Find where the given text appears and provide that cell's center as (x, y) coordinate. 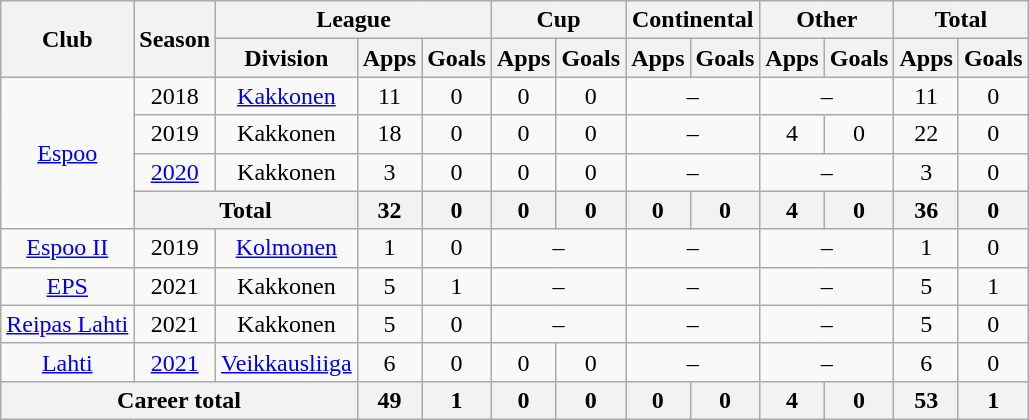
Division (287, 58)
League (354, 20)
2018 (175, 96)
EPS (68, 286)
Veikkausliiga (287, 362)
36 (926, 210)
Espoo II (68, 248)
Kolmonen (287, 248)
Lahti (68, 362)
Season (175, 39)
2020 (175, 172)
53 (926, 400)
32 (389, 210)
Cup (558, 20)
Continental (693, 20)
Espoo (68, 153)
49 (389, 400)
Club (68, 39)
Career total (179, 400)
18 (389, 134)
Reipas Lahti (68, 324)
22 (926, 134)
Other (827, 20)
